Pinpoint the cell where the given text exists, returning its [X, Y] midpoint coordinate. 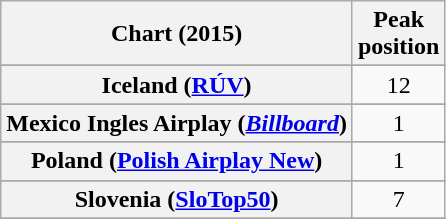
Slovenia (SloTop50) [177, 199]
Chart (2015) [177, 34]
Peakposition [398, 34]
12 [398, 85]
Iceland (RÚV) [177, 85]
7 [398, 199]
Poland (Polish Airplay New) [177, 161]
Mexico Ingles Airplay (Billboard) [177, 123]
